Extract the (x, y) coordinate from the center of the cell holding the provided text.  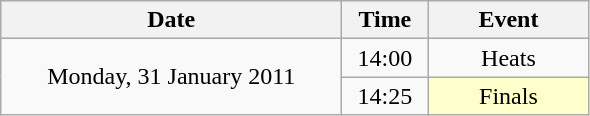
Date (172, 20)
Time (385, 20)
14:25 (385, 96)
Finals (508, 96)
Event (508, 20)
Monday, 31 January 2011 (172, 77)
Heats (508, 58)
14:00 (385, 58)
